Identify which cell holds the provided text, then report its [x, y] central coordinate. 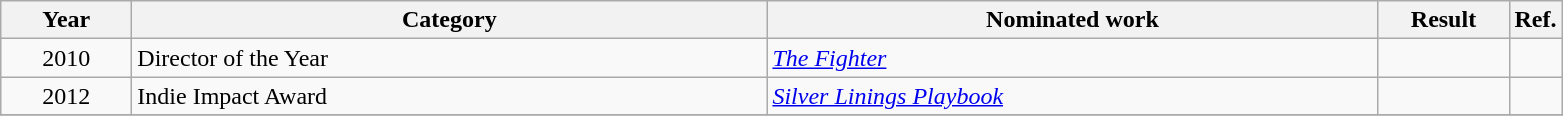
Indie Impact Award [450, 96]
Silver Linings Playbook [1072, 96]
2012 [66, 96]
2010 [66, 58]
Category [450, 20]
Result [1444, 20]
Director of the Year [450, 58]
Year [66, 20]
Nominated work [1072, 20]
Ref. [1536, 20]
The Fighter [1072, 58]
